Determine the (x, y) coordinate at the center of the cell enclosing the given text.  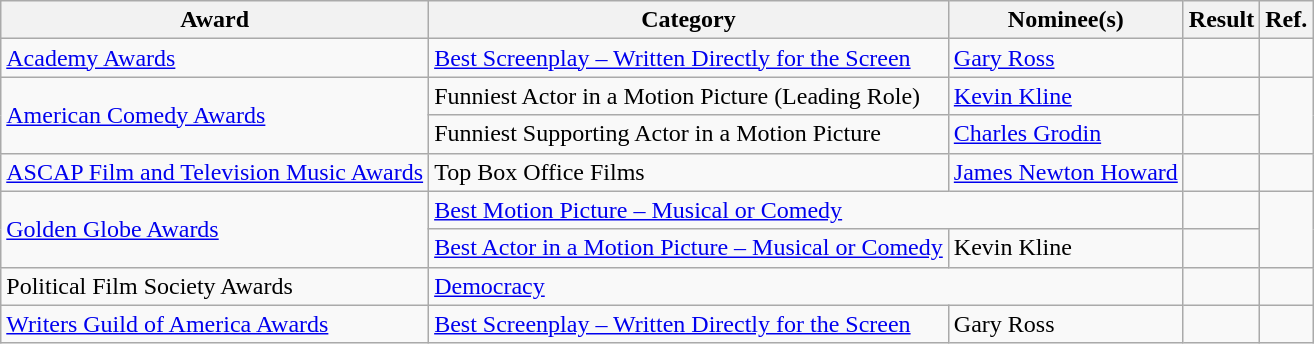
Top Box Office Films (689, 172)
Funniest Supporting Actor in a Motion Picture (689, 134)
Result (1221, 20)
Political Film Society Awards (215, 286)
Category (689, 20)
Academy Awards (215, 58)
Golden Globe Awards (215, 229)
American Comedy Awards (215, 115)
James Newton Howard (1066, 172)
Award (215, 20)
Best Actor in a Motion Picture – Musical or Comedy (689, 248)
ASCAP Film and Television Music Awards (215, 172)
Charles Grodin (1066, 134)
Funniest Actor in a Motion Picture (Leading Role) (689, 96)
Democracy (806, 286)
Best Motion Picture – Musical or Comedy (806, 210)
Nominee(s) (1066, 20)
Writers Guild of America Awards (215, 324)
Ref. (1286, 20)
